Search for the cell housing the specified text and yield its (X, Y) center coordinate. 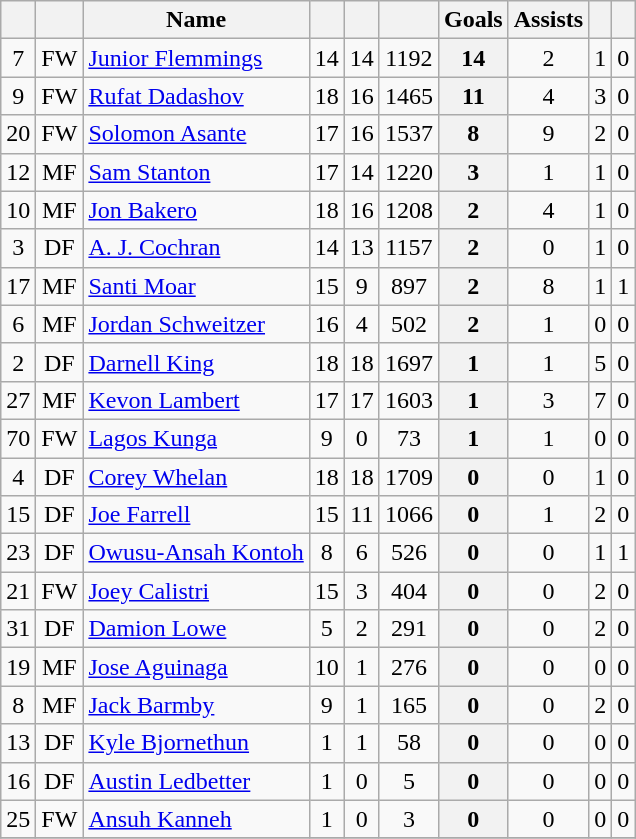
404 (408, 591)
19 (18, 667)
Kyle Bjornethun (196, 743)
Joey Calistri (196, 591)
Owusu-Ansah Kontoh (196, 553)
Name (196, 20)
291 (408, 629)
Lagos Kunga (196, 438)
502 (408, 324)
Sam Stanton (196, 172)
1192 (408, 58)
Jon Bakero (196, 210)
Rufat Dadashov (196, 96)
1220 (408, 172)
23 (18, 553)
Corey Whelan (196, 477)
1697 (408, 362)
Damion Lowe (196, 629)
Assists (548, 20)
Darnell King (196, 362)
Kevon Lambert (196, 400)
Santi Moar (196, 286)
1709 (408, 477)
Joe Farrell (196, 515)
Austin Ledbetter (196, 781)
1465 (408, 96)
31 (18, 629)
21 (18, 591)
27 (18, 400)
Goals (473, 20)
526 (408, 553)
70 (18, 438)
1066 (408, 515)
Junior Flemmings (196, 58)
A. J. Cochran (196, 248)
20 (18, 134)
276 (408, 667)
1537 (408, 134)
Jose Aguinaga (196, 667)
1603 (408, 400)
165 (408, 705)
58 (408, 743)
Jack Barmby (196, 705)
1157 (408, 248)
Ansuh Kanneh (196, 819)
Solomon Asante (196, 134)
73 (408, 438)
Jordan Schweitzer (196, 324)
897 (408, 286)
25 (18, 819)
12 (18, 172)
1208 (408, 210)
